Capture the cell that displays the provided text and extract its [x, y] central coordinate. 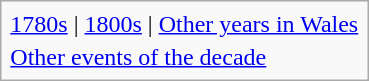
Other events of the decade [184, 57]
1780s | 1800s | Other years in Wales [184, 24]
